Scan for the cell matching the given text and deliver its (X, Y) coordinate at center. 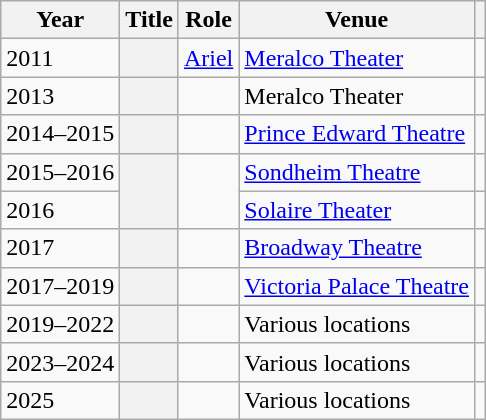
2025 (60, 400)
2014–2015 (60, 134)
2017–2019 (60, 286)
Title (150, 20)
2017 (60, 248)
Solaire Theater (357, 210)
2023–2024 (60, 362)
Prince Edward Theatre (357, 134)
Role (208, 20)
2011 (60, 58)
Venue (357, 20)
Victoria Palace Theatre (357, 286)
2016 (60, 210)
2019–2022 (60, 324)
Broadway Theatre (357, 248)
Sondheim Theatre (357, 172)
2013 (60, 96)
2015–2016 (60, 172)
Ariel (208, 58)
Year (60, 20)
